Locate the cell with the specified text and output its (X, Y) center coordinate. 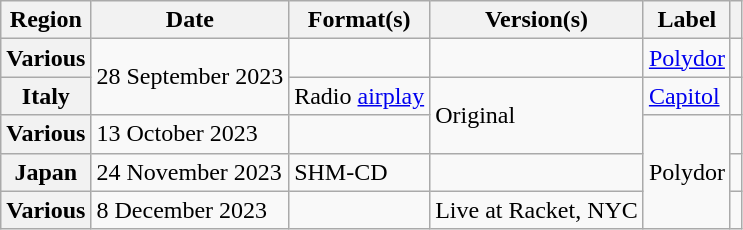
Italy (46, 96)
Radio airplay (360, 96)
Version(s) (537, 20)
Original (537, 115)
SHM-CD (360, 172)
8 December 2023 (190, 210)
Region (46, 20)
Japan (46, 172)
Capitol (686, 96)
28 September 2023 (190, 77)
Format(s) (360, 20)
24 November 2023 (190, 172)
Live at Racket, NYC (537, 210)
Label (686, 20)
13 October 2023 (190, 134)
Date (190, 20)
